Output the [X, Y] coordinate of the center of the cell containing the given text.  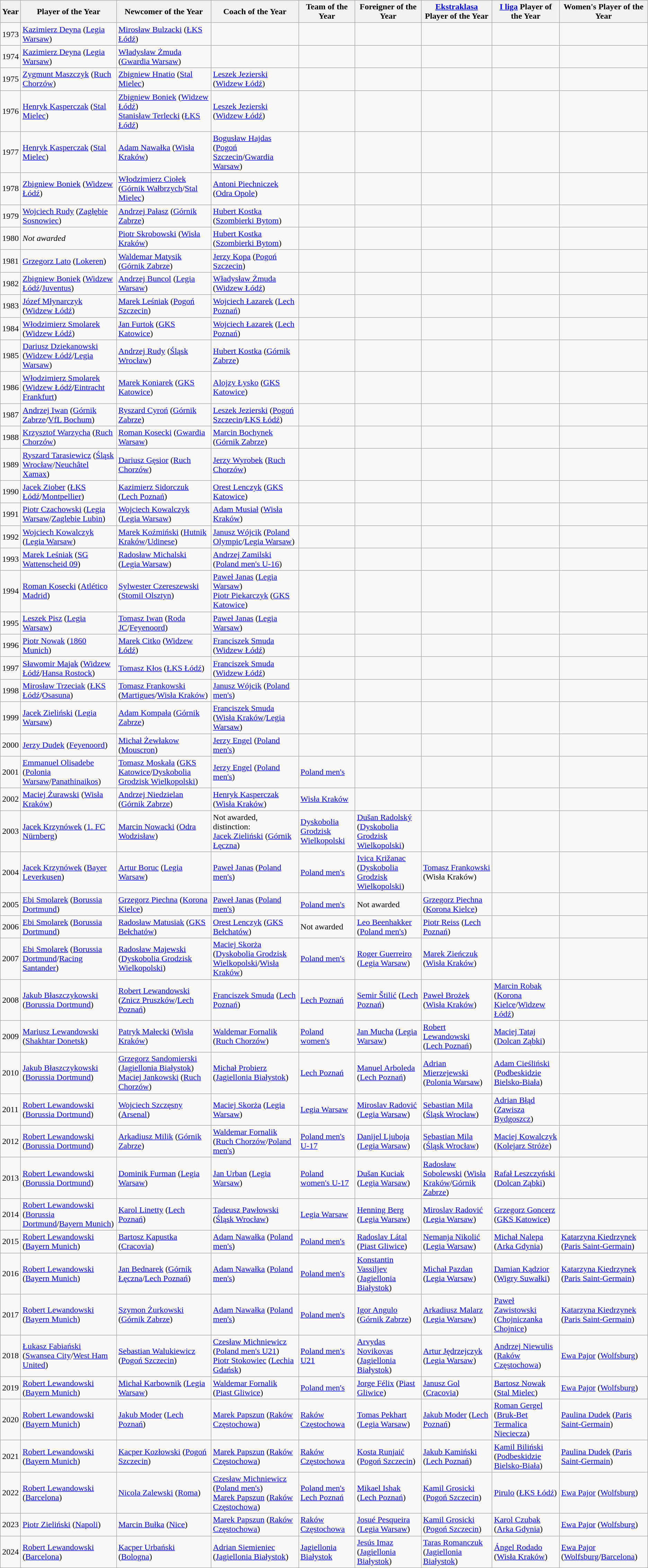
Waldemar Fornalik (Ruch Chorzów) [255, 1036]
Tomasz Frankowski (Wisła Kraków) [457, 872]
1984 [10, 328]
2019 [10, 1388]
Ryszard Cyroń (Górnik Zabrze) [163, 415]
Wojciech Rudy (Zagłębie Sosnowiec) [69, 216]
Łukasz Fabiański (Swansea City/West Ham United) [69, 1356]
1976 [10, 111]
Arkadiusz Malarz (Legia Warsaw) [457, 1315]
2014 [10, 1214]
Tomasz Iwan (Roda JC/Feyenoord) [163, 623]
Władysław Żmuda (Gwardia Warsaw) [163, 57]
1988 [10, 438]
Marcin Nowacki (Odra Wodzisław) [163, 831]
1990 [10, 492]
Artur Boruc (Legia Warsaw) [163, 872]
Roman Gergel (Bruk-Bet Termalica Nieciecza) [526, 1420]
1994 [10, 591]
Foreigner of the Year [388, 12]
Andrzej Zamilski (Poland men's U-16) [255, 559]
Franciszek Smuda (Lech Poznań) [255, 1000]
Poland women's U-17 [327, 1178]
Nemanja Nikolić (Legia Warsaw) [457, 1241]
Mirosław Trzeciak (ŁKS Łódź/Osasuna) [69, 690]
2001 [10, 772]
2008 [10, 1000]
Zbigniew Boniek (Widzew Łódź)Stanisław Terlecki (ŁKS Łódź) [163, 111]
Jan Bednarek (Górnik Łęczna/Lech Poznań) [163, 1274]
Danijel Ljuboja (Legia Warsaw) [388, 1141]
Newcomer of the Year [163, 12]
Bartosz Kapustka (Cracovia) [163, 1241]
Leszek Pisz (Legia Warsaw) [69, 623]
1980 [10, 238]
2002 [10, 800]
Andrzej Iwan (Górnik Zabrze/VfL Bochum) [69, 415]
Poland men's Lech Poznań [327, 1493]
Ebi Smolarek (Borussia Dortmund/Racing Santander) [69, 959]
Adam Kompała (Górnik Zabrze) [163, 718]
Grzegorz Sandomierski (Jagiellonia Białystok)Maciej Jankowski (Ruch Chorzów) [163, 1073]
1996 [10, 645]
Dyskobolia Grodzisk Wielkopolski [327, 831]
Waldemar Fornalik (Piast Gliwice) [255, 1388]
Antoni Piechniczek (Odra Opole) [255, 189]
Radosław Michalski (Legia Warsaw) [163, 559]
Orest Lenczyk (GKS Katowice) [255, 492]
Artur Jędrzejczyk (Legia Warsaw) [457, 1356]
Poland men's U21 [327, 1356]
Marek Leśniak (SG Wattenscheid 09) [69, 559]
Jesús Imaz (Jagiellonia Białystok) [388, 1552]
Coach of the Year [255, 12]
Poland women's [327, 1036]
2016 [10, 1274]
2010 [10, 1073]
Andrzej Pałasz (Górnik Zabrze) [163, 216]
Adrian Błąd (Zawisza Bydgoszcz) [526, 1109]
Zbigniew Boniek (Widzew Łódź/Juventus) [69, 283]
Ryszard Tarasiewicz (Śląsk Wrocław/Neuchâtel Xamax) [69, 465]
Jacek Ziober (ŁKS Łódź/Montpellier) [69, 492]
Andrzej Niewulis (Raków Częstochowa) [526, 1356]
Tomasz Frankowski (Martigues/Wisła Kraków) [163, 690]
Waldemar Fornalik (Ruch Chorzów/Poland men's) [255, 1141]
Paweł Zawistowski (Chojniczanka Chojnice) [526, 1315]
Włodzimierz Smolarek (Widzew Łódź/Eintracht Frankfurt) [69, 388]
Marek Leśniak (Pogoń Szczecin) [163, 306]
Wisła Kraków [327, 800]
Maciej Kowalczyk (Kolejarz Stróże) [526, 1141]
Emmanuel Olisadebe (Polonia Warsaw/Panathinaikos) [69, 772]
2000 [10, 745]
Karol Linetty (Lech Poznań) [163, 1214]
Alojzy Łysko (GKS Katowice) [255, 388]
Henning Berg (Legia Warsaw) [388, 1214]
1987 [10, 415]
1982 [10, 283]
Leszek Jezierski (Pogoń Szczecin/ŁKS Łódź) [255, 415]
1973 [10, 34]
Maciej Skorża (Dyskobolia Grodzisk Wielkopolski/Wisła Kraków) [255, 959]
Jacek Krzynówek (Bayer Leverkusen) [69, 872]
Semir Štilić (Lech Poznań) [388, 1000]
Marek Citko (Widzew Łódź) [163, 645]
Franciszek Smuda (Wisła Kraków/Legia Warsaw) [255, 718]
Ekstraklasa Player of the Year [457, 12]
Jacek Zieliński (Legia Warsaw) [69, 718]
Radosław Sobolewski (Wisła Kraków/Górnik Zabrze) [457, 1178]
Radoslav Látal (Piast Gliwice) [388, 1241]
Piotr Czachowski (Legia Warsaw/Zaglebie Lubin) [69, 514]
1989 [10, 465]
Adam Nawałka (Wisła Kraków) [163, 152]
Andrzej Niedzielan (Górnik Zabrze) [163, 800]
Marcin Bochynek (Górnik Zabrze) [255, 438]
Kacper Kozłowski (Pogoń Szczecin) [163, 1456]
Piotr Reiss (Lech Poznań) [457, 927]
Zbigniew Hnatio (Stal Mielec) [163, 79]
Maciej Tataj (Dolcan Ząbki) [526, 1036]
Leo Beenhakker (Poland men's) [388, 927]
Henryk Kasperczak (Wisła Kraków) [255, 800]
Mariusz Lewandowski (Shakhtar Donetsk) [69, 1036]
Jan Furtok (GKS Katowice) [163, 328]
1978 [10, 189]
1986 [10, 388]
1979 [10, 216]
Tadeusz Pawłowski (Śląsk Wrocław) [255, 1214]
Andrzej Rudy (Śląsk Wrocław) [163, 356]
Piotr Nowak (1860 Munich) [69, 645]
Andrzej Buncol (Legia Warsaw) [163, 283]
Marek Koźmiński (Hutnik Kraków/Udinese) [163, 537]
Poland men's U-17 [327, 1141]
Jorge Félix (Piast Gliwice) [388, 1388]
Tomasz Kłos (ŁKS Łódź) [163, 668]
1983 [10, 306]
Kosta Runjaić (Pogoń Szczecin) [388, 1456]
Marek Zieńczuk (Wisła Kraków) [457, 959]
2020 [10, 1420]
1975 [10, 79]
Maciej Żurawski (Wisła Kraków) [69, 800]
2004 [10, 872]
Arvydas Novikovas (Jagiellonia Białystok) [388, 1356]
Paweł Janas (Legia Warsaw)Piotr Piekarczyk (GKS Katowice) [255, 591]
Marcin Robak (Korona Kielce/Widzew Łódź) [526, 1000]
Janusz Wójcik (Poland Olympic/Legia Warsaw) [255, 537]
Women's Player of the Year [604, 12]
Czesław Michniewicz (Poland men's U21)Piotr Stokowiec (Lechia Gdańsk) [255, 1356]
2022 [10, 1493]
Josué Pesqueira (Legia Warsaw) [388, 1524]
Dariusz Dziekanowski (Widzew Łódź/Legia Warsaw) [69, 356]
1977 [10, 152]
Jerzy Dudek (Feyenoord) [69, 745]
1999 [10, 718]
Not awarded, distinction:Jacek Zieliński (Górnik Łęczna) [255, 831]
Piotr Skrobowski (Wisła Kraków) [163, 238]
Czesław Michniewicz (Poland men's) Marek Papszun (Raków Częstochowa) [255, 1493]
Zygmunt Maszczyk (Ruch Chorzów) [69, 79]
Igor Angulo (Górnik Zabrze) [388, 1315]
Michał Nalepa (Arka Gdynia) [526, 1241]
Wojciech Szczęsny (Arsenal) [163, 1109]
2023 [10, 1524]
Michał Probierz (Jagiellonia Białystok) [255, 1073]
Jakub Kamiński (Lech Poznań) [457, 1456]
Mirosław Bulzacki (ŁKS Łódź) [163, 34]
Bartosz Nowak (Stal Mielec) [526, 1388]
Michał Pazdan (Legia Warsaw) [457, 1274]
Roman Kosecki (Atlético Madrid) [69, 591]
Radosław Matusiak (GKS Bełchatów) [163, 927]
Marek Koniarek (GKS Katowice) [163, 388]
Taras Romanczuk (Jagiellonia Białystok) [457, 1552]
Jacek Krzynówek (1. FC Nürnberg) [69, 831]
2006 [10, 927]
Krzysztof Warzycha (Ruch Chorzów) [69, 438]
2018 [10, 1356]
Arkadiusz Milik (Górnik Zabrze) [163, 1141]
Player of the Year [69, 12]
2013 [10, 1178]
Robert Lewandowski (Lech Poznań) [457, 1036]
Ewa Pajor (Wolfsburg/Barcelona) [604, 1552]
1998 [10, 690]
Janusz Wójcik (Poland men's) [255, 690]
2011 [10, 1109]
2015 [10, 1241]
Waldemar Matysik (Górnik Zabrze) [163, 261]
1981 [10, 261]
Jagiellonia Białystok [327, 1552]
Grzegorz Goncerz (GKS Katowice) [526, 1214]
2024 [10, 1552]
Patryk Małecki (Wisła Kraków) [163, 1036]
Year [10, 12]
Adrian Siemieniec (Jagiellonia Białystok) [255, 1552]
Ángel Rodado (Wisła Kraków) [526, 1552]
Piotr Zieliński (Napoli) [69, 1524]
2021 [10, 1456]
Team of the Year [327, 12]
Grzegorz Lato (Lokeren) [69, 261]
1993 [10, 559]
Bogusław Hajdas (Pogoń Szczecin/Gwardia Warsaw) [255, 152]
Jan Urban (Legia Warsaw) [255, 1178]
Mikael Ishak (Lech Poznań) [388, 1493]
Radosław Majewski (Dyskobolia Grodzisk Wielkopolski) [163, 959]
2007 [10, 959]
Jerzy Wyrobek (Ruch Chorzów) [255, 465]
1991 [10, 514]
Michał Żewłakow (Mouscron) [163, 745]
Józef Młynarczyk (Widzew Łódź) [69, 306]
2009 [10, 1036]
Dušan Kuciak (Legia Warsaw) [388, 1178]
Karol Czubak (Arka Gdynia) [526, 1524]
Manuel Arboleda (Lech Poznań) [388, 1073]
Jerzy Kopa (Pogoń Szczecin) [255, 261]
Konstantin Vassiljev (Jagiellonia Białystok) [388, 1274]
2003 [10, 831]
Michał Karbownik (Legia Warsaw) [163, 1388]
Jan Mucha (Legia Warsaw) [388, 1036]
Sebastian Walukiewicz (Pogoń Szczecin) [163, 1356]
Zbigniew Boniek (Widzew Łódź) [69, 189]
Władysław Żmuda (Widzew Łódź) [255, 283]
Paweł Brożek (Wisła Kraków) [457, 1000]
Pirulo (ŁKS Łódź) [526, 1493]
I liga Player of the Year [526, 12]
1985 [10, 356]
Kamil Biliński (Podbeskidzie Bielsko-Biała) [526, 1456]
Ivica Križanac (Dyskobolia Grodzisk Wielkopolski) [388, 872]
1995 [10, 623]
Roman Kosecki (Gwardia Warsaw) [163, 438]
Roger Guerreiro (Legia Warsaw) [388, 959]
Adam Musiał (Wisła Kraków) [255, 514]
1992 [10, 537]
Włodzimierz Smolarek (Widzew Łódź) [69, 328]
Orest Lenczyk (GKS Bełchatów) [255, 927]
Dušan Radolský (Dyskobolia Grodzisk Wielkopolski) [388, 831]
Paweł Janas (Legia Warsaw) [255, 623]
Włodzimierz Ciołek (Górnik Wałbrzych/Stal Mielec) [163, 189]
Dariusz Gęsior (Ruch Chorzów) [163, 465]
1997 [10, 668]
Sławomir Majak (Widzew Łódź/Hansa Rostock) [69, 668]
Kazimierz Sidorczuk (Lech Poznań) [163, 492]
Adam Cieśliński (Podbeskidzie Bielsko-Biała) [526, 1073]
Robert Lewandowski (Znicz Pruszków/Lech Poznań) [163, 1000]
Damian Kądzior (Wigry Suwałki) [526, 1274]
1974 [10, 57]
2012 [10, 1141]
Rafał Leszczyński (Dolcan Ząbki) [526, 1178]
Dominik Furman (Legia Warsaw) [163, 1178]
Tomasz Moskała (GKS Katowice/Dyskobolia Grodzisk Wielkopolski) [163, 772]
Marcin Bułka (Nice) [163, 1524]
Tomas Pekhart (Legia Warsaw) [388, 1420]
Sylwester Czereszewski (Stomil Olsztyn) [163, 591]
Nicola Zalewski (Roma) [163, 1493]
Szymon Żurkowski (Górnik Zabrze) [163, 1315]
Hubert Kostka (Górnik Zabrze) [255, 356]
Janusz Gol (Cracovia) [457, 1388]
Maciej Skorża (Legia Warsaw) [255, 1109]
Adrian Mierzejewski (Polonia Warsaw) [457, 1073]
2017 [10, 1315]
2005 [10, 904]
Kacper Urbański (Bologna) [163, 1552]
Robert Lewandowski (Borussia Dortmund/Bayern Munich) [69, 1214]
